Capture the cell that displays the provided text and extract its [x, y] central coordinate. 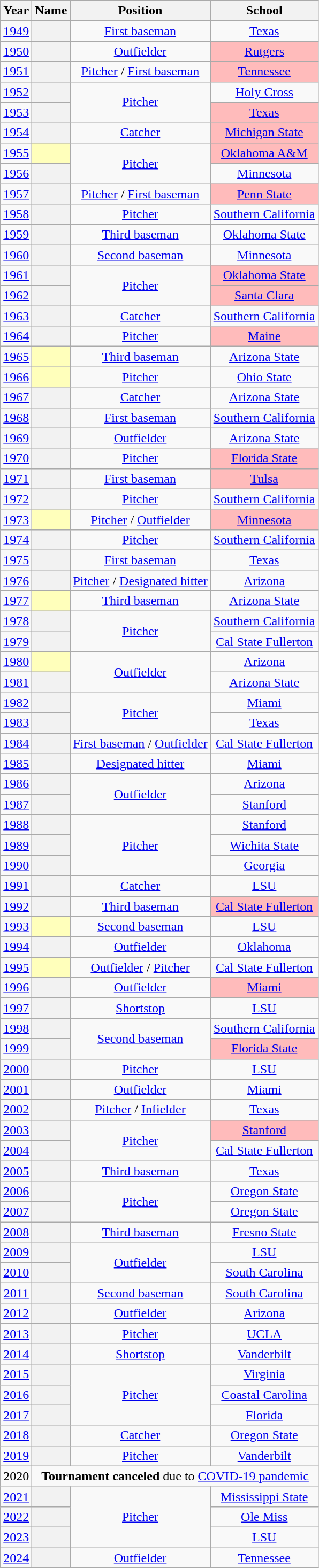
2024 [16, 1558]
Position [140, 11]
Ole Miss [264, 1517]
2021 [16, 1496]
1976 [16, 580]
Virginia [264, 1374]
Oklahoma A&M [264, 153]
1987 [16, 804]
1991 [16, 886]
1988 [16, 825]
1965 [16, 357]
1963 [16, 316]
2000 [16, 1069]
2013 [16, 1334]
Wichita State [264, 845]
1996 [16, 988]
2018 [16, 1435]
1997 [16, 1008]
Maine [264, 336]
2010 [16, 1273]
1964 [16, 336]
1957 [16, 194]
2006 [16, 1191]
1980 [16, 662]
1971 [16, 479]
Designated hitter [140, 764]
2003 [16, 1130]
1966 [16, 377]
1962 [16, 296]
1959 [16, 234]
UCLA [264, 1334]
2012 [16, 1313]
1993 [16, 927]
1953 [16, 112]
Year [16, 11]
Michigan State [264, 133]
1969 [16, 438]
2020 [16, 1476]
Santa Clara [264, 296]
1986 [16, 784]
1961 [16, 275]
2017 [16, 1415]
Pitcher / Outfielder [140, 519]
Holy Cross [264, 92]
2014 [16, 1354]
1984 [16, 743]
Outfielder / Pitcher [140, 967]
Pitcher / Infielder [140, 1110]
Tournament canceled due to COVID-19 pandemic [175, 1476]
2005 [16, 1171]
1985 [16, 764]
Oklahoma [264, 947]
1995 [16, 967]
Mississippi State [264, 1496]
1960 [16, 255]
1972 [16, 499]
1950 [16, 51]
1994 [16, 947]
1990 [16, 865]
2004 [16, 1150]
1982 [16, 703]
1998 [16, 1028]
1999 [16, 1049]
Tulsa [264, 479]
2011 [16, 1293]
Ohio State [264, 377]
1952 [16, 92]
1970 [16, 458]
1979 [16, 642]
Penn State [264, 194]
1973 [16, 519]
First baseman / Outfielder [140, 743]
Georgia [264, 865]
Florida [264, 1415]
1967 [16, 397]
1949 [16, 31]
1983 [16, 723]
Fresno State [264, 1232]
2022 [16, 1517]
School [264, 11]
1951 [16, 72]
1975 [16, 560]
2016 [16, 1395]
1978 [16, 621]
1955 [16, 153]
1992 [16, 906]
2009 [16, 1252]
1974 [16, 540]
2015 [16, 1374]
2019 [16, 1456]
1956 [16, 173]
1981 [16, 682]
2002 [16, 1110]
Name [51, 11]
1989 [16, 845]
2023 [16, 1537]
1968 [16, 418]
1954 [16, 133]
2008 [16, 1232]
2001 [16, 1089]
Coastal Carolina [264, 1395]
2007 [16, 1211]
1977 [16, 601]
Pitcher / Designated hitter [140, 580]
Rutgers [264, 51]
1958 [16, 214]
